For the text-containing cell, return its midpoint in [X, Y] coordinate format. 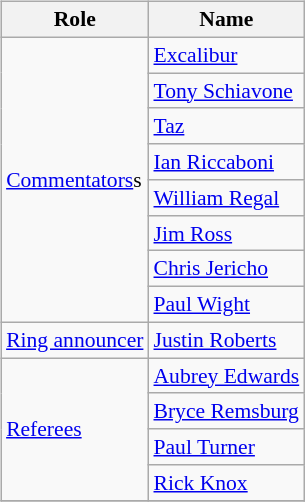
Ian Riccaboni [226, 162]
Tony Schiavone [226, 91]
Name [226, 20]
Bryce Remsburg [226, 411]
Justin Roberts [226, 340]
Ring announcer [74, 340]
Role [74, 20]
Rick Knox [226, 483]
Chris Jericho [226, 269]
Taz [226, 126]
Referees [74, 429]
Paul Wight [226, 305]
Paul Turner [226, 447]
Jim Ross [226, 233]
Excalibur [226, 55]
Aubrey Edwards [226, 376]
William Regal [226, 198]
Commentatorss [74, 180]
